Identify which cell holds the provided text, then report its [X, Y] central coordinate. 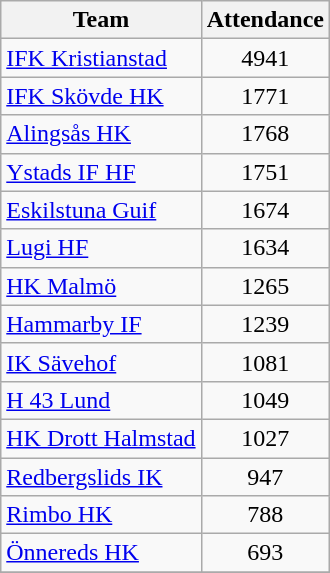
Redbergslids IK [101, 477]
Önnereds HK [101, 553]
IK Sävehof [101, 362]
Ystads IF HF [101, 172]
IFK Skövde HK [101, 96]
1768 [265, 134]
1027 [265, 438]
1771 [265, 96]
Rimbo HK [101, 515]
Attendance [265, 20]
Team [101, 20]
4941 [265, 58]
1751 [265, 172]
IFK Kristianstad [101, 58]
H 43 Lund [101, 400]
1081 [265, 362]
693 [265, 553]
1239 [265, 324]
HK Drott Halmstad [101, 438]
1049 [265, 400]
HK Malmö [101, 286]
1265 [265, 286]
947 [265, 477]
788 [265, 515]
Eskilstuna Guif [101, 210]
Lugi HF [101, 248]
1674 [265, 210]
1634 [265, 248]
Alingsås HK [101, 134]
Hammarby IF [101, 324]
